For the text-containing cell, return its midpoint in (X, Y) coordinate format. 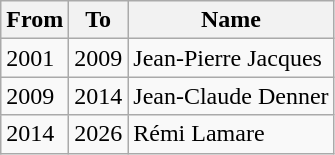
2026 (98, 134)
2001 (35, 58)
From (35, 20)
Jean-Pierre Jacques (231, 58)
Rémi Lamare (231, 134)
Name (231, 20)
Jean-Claude Denner (231, 96)
To (98, 20)
